Extract the [x, y] coordinate from the center of the cell holding the provided text.  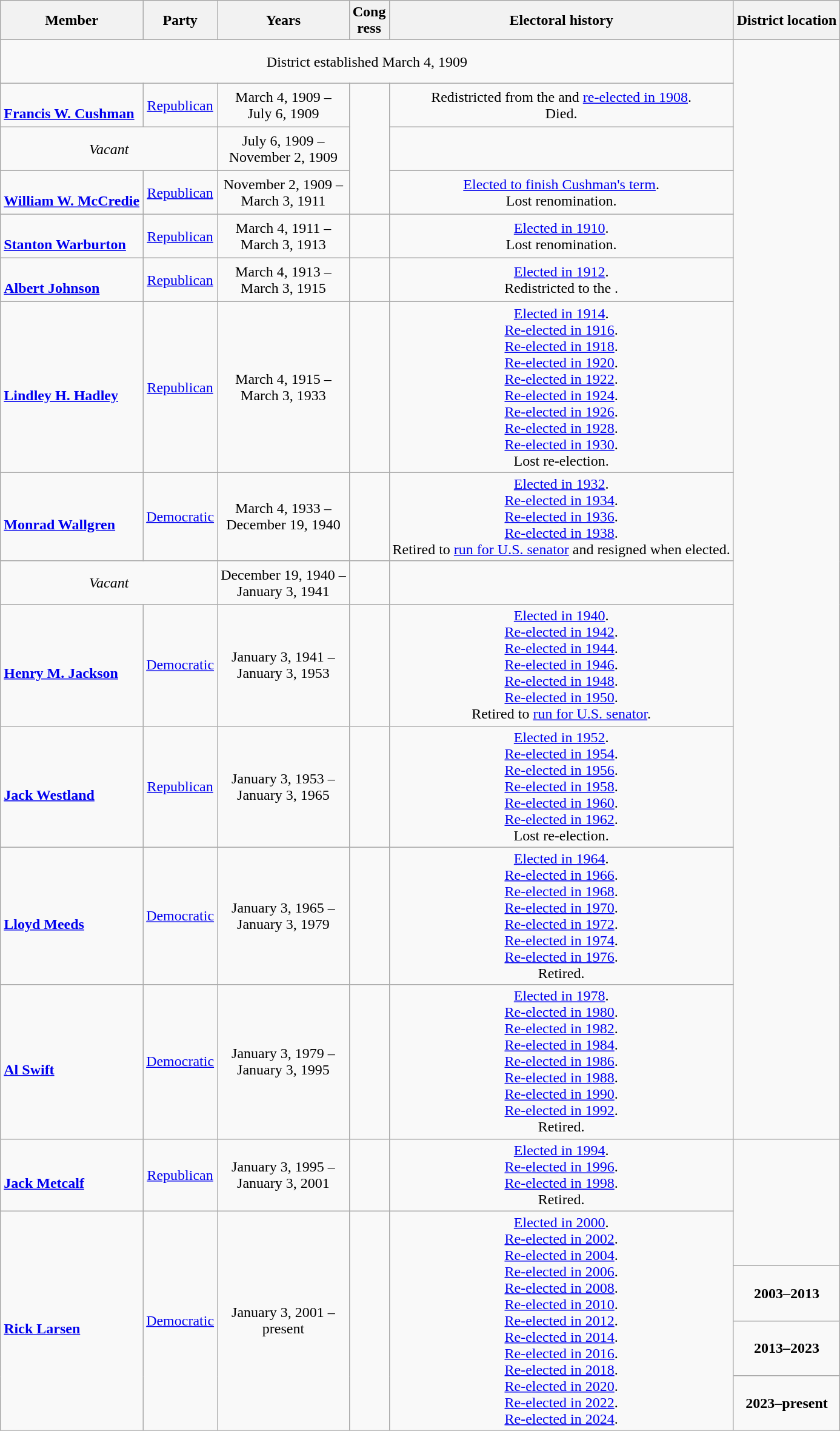
Congress [369, 21]
Al Swift [72, 1062]
Electoral history [561, 21]
2023–present [787, 1403]
Stanton Warburton [72, 236]
Redistricted from the and re-elected in 1908.Died. [561, 106]
Elected in 1952.Re-elected in 1954.Re-elected in 1956.Re-elected in 1958.Re-elected in 1960.Re-elected in 1962.Lost re-election. [561, 786]
December 19, 1940 –January 3, 1941 [284, 583]
Francis W. Cushman [72, 106]
Elected in 1940.Re-elected in 1942.Re-elected in 1944.Re-elected in 1946.Re-elected in 1948.Re-elected in 1950.Retired to run for U.S. senator. [561, 665]
March 4, 1915 –March 3, 1933 [284, 387]
2003–2013 [787, 1294]
March 4, 1933 –December 19, 1940 [284, 517]
Rick Larsen [72, 1321]
January 3, 1941 –January 3, 1953 [284, 665]
Lloyd Meeds [72, 916]
Albert Johnson [72, 280]
Jack Metcalf [72, 1175]
Elected in 1910.Lost renomination. [561, 236]
William W. McCredie [72, 193]
March 4, 1909 –July 6, 1909 [284, 106]
July 6, 1909 –November 2, 1909 [284, 149]
Elected in 1932.Re-elected in 1934.Re-elected in 1936.Re-elected in 1938.Retired to run for U.S. senator and resigned when elected. [561, 517]
January 3, 1953 –January 3, 1965 [284, 786]
Member [72, 21]
Years [284, 21]
Monrad Wallgren [72, 517]
January 3, 1979 –January 3, 1995 [284, 1062]
January 3, 1965 –January 3, 1979 [284, 916]
Elected in 1912.Redistricted to the . [561, 280]
Elected to finish Cushman's term.Lost renomination. [561, 193]
District location [787, 21]
January 3, 2001 –present [284, 1321]
January 3, 1995 –January 3, 2001 [284, 1175]
November 2, 1909 –March 3, 1911 [284, 193]
Lindley H. Hadley [72, 387]
2013–2023 [787, 1349]
District established March 4, 1909 [367, 62]
Party [181, 21]
Henry M. Jackson [72, 665]
Jack Westland [72, 786]
March 4, 1911 –March 3, 1913 [284, 236]
March 4, 1913 –March 3, 1915 [284, 280]
Elected in 1994.Re-elected in 1996.Re-elected in 1998.Retired. [561, 1175]
Elected in 1964.Re-elected in 1966.Re-elected in 1968.Re-elected in 1970.Re-elected in 1972.Re-elected in 1974.Re-elected in 1976.Retired. [561, 916]
